Locate the cell with the specified text and output its (x, y) center coordinate. 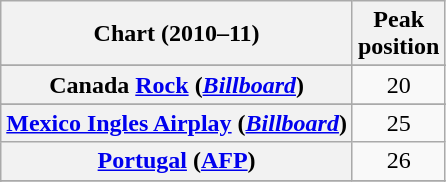
25 (398, 123)
Chart (2010–11) (177, 34)
Peakposition (398, 34)
Portugal (AFP) (177, 161)
Canada Rock (Billboard) (177, 85)
20 (398, 85)
Mexico Ingles Airplay (Billboard) (177, 123)
26 (398, 161)
